Determine the [X, Y] coordinate at the center of the cell enclosing the given text.  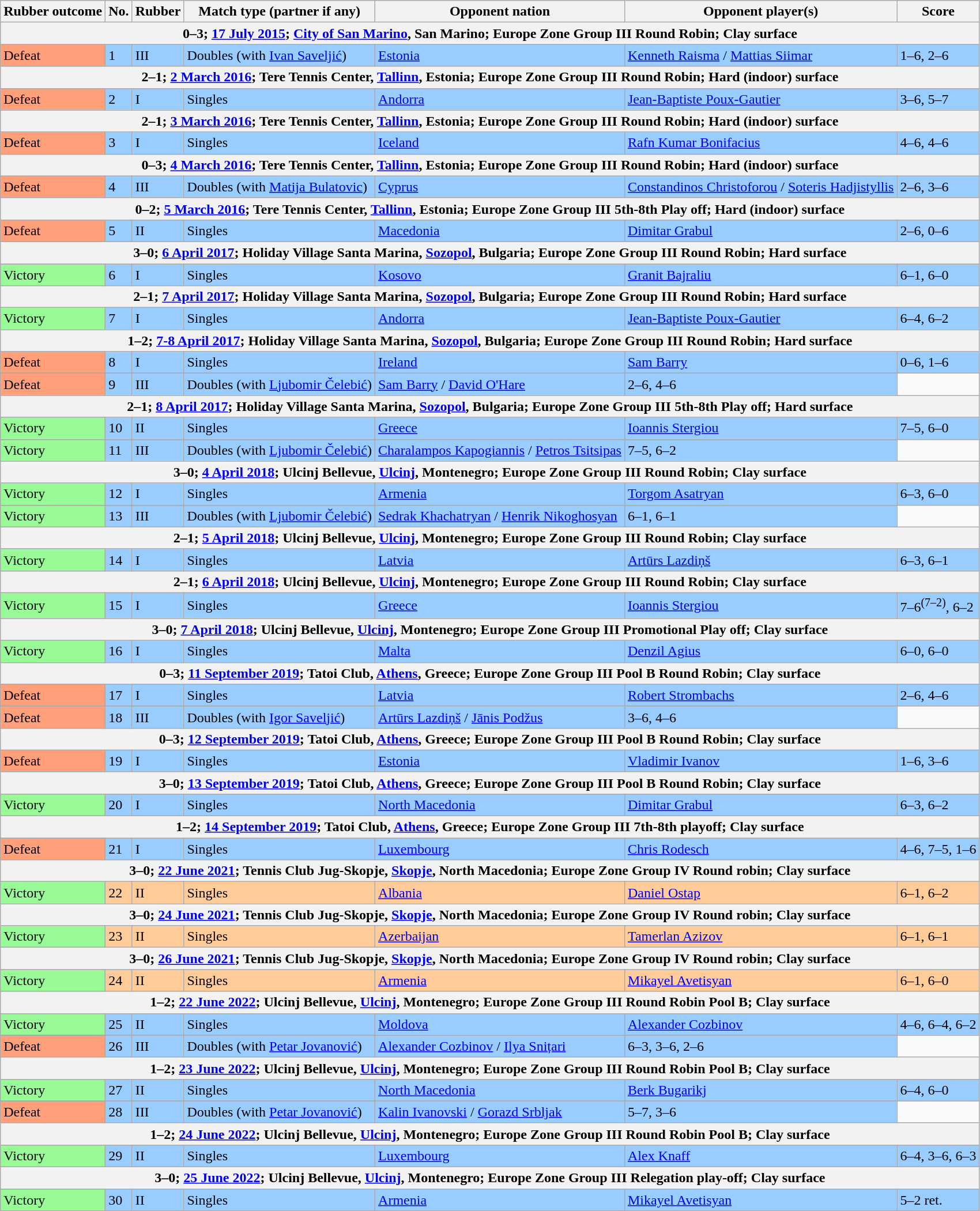
6–4, 6–2 [938, 319]
Malta [500, 651]
6–4, 3–6, 6–3 [938, 1156]
0–3; 12 September 2019; Tatoi Club, Athens, Greece; Europe Zone Group III Pool B Round Robin; Clay surface [490, 739]
6–3, 6–0 [938, 494]
3–0; 13 September 2019; Tatoi Club, Athens, Greece; Europe Zone Group III Pool B Round Robin; Clay surface [490, 783]
18 [119, 717]
0–3; 17 July 2015; City of San Marino, San Marino; Europe Zone Group III Round Robin; Clay surface [490, 33]
6–4, 6–0 [938, 1090]
Kosovo [500, 275]
23 [119, 937]
2–1; 3 March 2016; Tere Tennis Center, Tallinn, Estonia; Europe Zone Group III Round Robin; Hard (indoor) surface [490, 121]
Constandinos Christoforou / Soteris Hadjistyllis [760, 187]
Tamerlan Azizov [760, 937]
0–3; 4 March 2016; Tere Tennis Center, Tallinn, Estonia; Europe Zone Group III Round Robin; Hard (indoor) surface [490, 165]
13 [119, 516]
19 [119, 761]
17 [119, 695]
2–1; 6 April 2018; Ulcinj Bellevue, Ulcinj, Montenegro; Europe Zone Group III Round Robin; Clay surface [490, 582]
2 [119, 99]
14 [119, 560]
Torgom Asatryan [760, 494]
Sedrak Khachatryan / Henrik Nikoghosyan [500, 516]
1–6, 2–6 [938, 55]
Sam Barry [760, 363]
2–1; 2 March 2016; Tere Tennis Center, Tallinn, Estonia; Europe Zone Group III Round Robin; Hard (indoor) surface [490, 77]
Alexander Cozbinov / Ilya Snițari [500, 1046]
6–3, 3–6, 2–6 [760, 1046]
No. [119, 12]
Score [938, 12]
10 [119, 428]
6–3, 6–1 [938, 560]
Cyprus [500, 187]
Opponent nation [500, 12]
27 [119, 1090]
Moldova [500, 1024]
Artūrs Lazdiņš / Jānis Podžus [500, 717]
Iceland [500, 143]
Albania [500, 893]
2–1; 7 April 2017; Holiday Village Santa Marina, Sozopol, Bulgaria; Europe Zone Group III Round Robin; Hard surface [490, 297]
Doubles (with Ivan Saveljić) [280, 55]
3–6, 5–7 [938, 99]
21 [119, 849]
11 [119, 450]
25 [119, 1024]
3–0; 4 April 2018; Ulcinj Bellevue, Ulcinj, Montenegro; Europe Zone Group III Round Robin; Clay surface [490, 472]
Charalampos Kapogiannis / Petros Tsitsipas [500, 450]
1–2; 23 June 2022; Ulcinj Bellevue, Ulcinj, Montenegro; Europe Zone Group III Round Robin Pool B; Clay surface [490, 1068]
22 [119, 893]
Macedonia [500, 231]
5–2 ret. [938, 1200]
7–5, 6–0 [938, 428]
28 [119, 1112]
0–2; 5 March 2016; Tere Tennis Center, Tallinn, Estonia; Europe Zone Group III 5th-8th Play off; Hard (indoor) surface [490, 209]
4–6, 7–5, 1–6 [938, 849]
4–6, 6–4, 6–2 [938, 1024]
0–6, 1–6 [938, 363]
Rubber [158, 12]
7 [119, 319]
2–6, 0–6 [938, 231]
6 [119, 275]
20 [119, 805]
7–6(7–2), 6–2 [938, 605]
6–1, 6–2 [938, 893]
1–2; 14 September 2019; Tatoi Club, Athens, Greece; Europe Zone Group III 7th-8th playoff; Clay surface [490, 827]
Azerbaijan [500, 937]
Alexander Cozbinov [760, 1024]
Vladimir Ivanov [760, 761]
3–0; 6 April 2017; Holiday Village Santa Marina, Sozopol, Bulgaria; Europe Zone Group III Round Robin; Hard surface [490, 252]
Artūrs Lazdiņš [760, 560]
Robert Strombachs [760, 695]
Ireland [500, 363]
30 [119, 1200]
Rafn Kumar Bonifacius [760, 143]
1 [119, 55]
12 [119, 494]
Rubber outcome [53, 12]
16 [119, 651]
2–1; 8 April 2017; Holiday Village Santa Marina, Sozopol, Bulgaria; Europe Zone Group III 5th-8th Play off; Hard surface [490, 406]
1–2; 7-8 April 2017; Holiday Village Santa Marina, Sozopol, Bulgaria; Europe Zone Group III Round Robin; Hard surface [490, 341]
7–5, 6–2 [760, 450]
3–0; 25 June 2022; Ulcinj Bellevue, Ulcinj, Montenegro; Europe Zone Group III Relegation play-off; Clay surface [490, 1178]
Berk Bugarikj [760, 1090]
3–0; 22 June 2021; Tennis Club Jug-Skopje, Skopje, North Macedonia; Europe Zone Group IV Round robin; Clay surface [490, 871]
Kalin Ivanovski / Gorazd Srbljak [500, 1112]
Sam Barry / David O'Hare [500, 384]
5–7, 3–6 [760, 1112]
Match type (partner if any) [280, 12]
1–6, 3–6 [938, 761]
1–2; 24 June 2022; Ulcinj Bellevue, Ulcinj, Montenegro; Europe Zone Group III Round Robin Pool B; Clay surface [490, 1134]
26 [119, 1046]
4 [119, 187]
Kenneth Raisma / Mattias Siimar [760, 55]
6–3, 6–2 [938, 805]
Chris Rodesch [760, 849]
3–0; 7 April 2018; Ulcinj Bellevue, Ulcinj, Montenegro; Europe Zone Group III Promotional Play off; Clay surface [490, 629]
Alex Knaff [760, 1156]
Granit Bajraliu [760, 275]
3–0; 24 June 2021; Tennis Club Jug-Skopje, Skopje, North Macedonia; Europe Zone Group IV Round robin; Clay surface [490, 915]
24 [119, 980]
1–2; 22 June 2022; Ulcinj Bellevue, Ulcinj, Montenegro; Europe Zone Group III Round Robin Pool B; Clay surface [490, 1002]
Daniel Ostap [760, 893]
0–3; 11 September 2019; Tatoi Club, Athens, Greece; Europe Zone Group III Pool B Round Robin; Clay surface [490, 673]
4–6, 4–6 [938, 143]
29 [119, 1156]
6–0, 6–0 [938, 651]
2–1; 5 April 2018; Ulcinj Bellevue, Ulcinj, Montenegro; Europe Zone Group III Round Robin; Clay surface [490, 538]
8 [119, 363]
3–6, 4–6 [760, 717]
Doubles (with Matija Bulatovic) [280, 187]
2–6, 3–6 [938, 187]
15 [119, 605]
5 [119, 231]
Denzil Agius [760, 651]
9 [119, 384]
Doubles (with Igor Saveljić) [280, 717]
3 [119, 143]
Opponent player(s) [760, 12]
3–0; 26 June 2021; Tennis Club Jug-Skopje, Skopje, North Macedonia; Europe Zone Group IV Round robin; Clay surface [490, 959]
